Scan for the cell matching the given text and deliver its (x, y) coordinate at center. 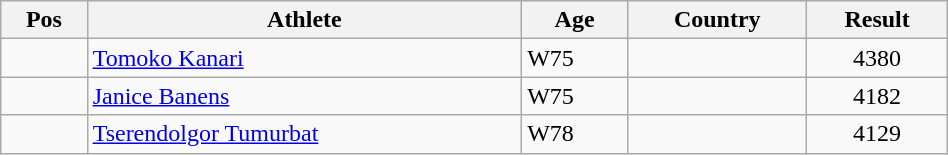
Pos (44, 20)
Result (877, 20)
Tserendolgor Tumurbat (304, 134)
4380 (877, 58)
Country (718, 20)
W78 (575, 134)
4129 (877, 134)
Athlete (304, 20)
Age (575, 20)
Janice Banens (304, 96)
Tomoko Kanari (304, 58)
4182 (877, 96)
